Search for the cell housing the specified text and yield its (x, y) center coordinate. 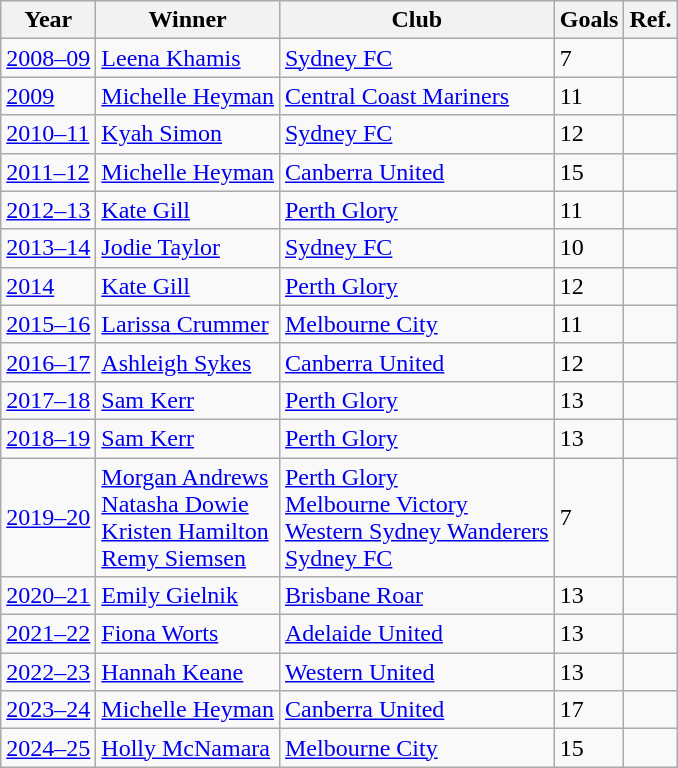
2024–25 (48, 748)
Ref. (650, 20)
Goals (589, 20)
2013–14 (48, 248)
2019–20 (48, 518)
Fiona Worts (188, 634)
10 (589, 248)
Leena Khamis (188, 58)
2011–12 (48, 172)
Kyah Simon (188, 134)
Morgan AndrewsNatasha DowieKristen HamiltonRemy Siemsen (188, 518)
2023–24 (48, 710)
Winner (188, 20)
2016–17 (48, 362)
2022–23 (48, 672)
17 (589, 710)
Hannah Keane (188, 672)
Perth GloryMelbourne VictoryWestern Sydney WanderersSydney FC (416, 518)
2015–16 (48, 324)
Holly McNamara (188, 748)
2018–19 (48, 438)
Adelaide United (416, 634)
2014 (48, 286)
2010–11 (48, 134)
Western United (416, 672)
2009 (48, 96)
2017–18 (48, 400)
Central Coast Mariners (416, 96)
Year (48, 20)
Jodie Taylor (188, 248)
Brisbane Roar (416, 596)
Club (416, 20)
2020–21 (48, 596)
2021–22 (48, 634)
2008–09 (48, 58)
Emily Gielnik (188, 596)
Ashleigh Sykes (188, 362)
Larissa Crummer (188, 324)
2012–13 (48, 210)
